Find where the given text appears and provide that cell's center as (X, Y) coordinate. 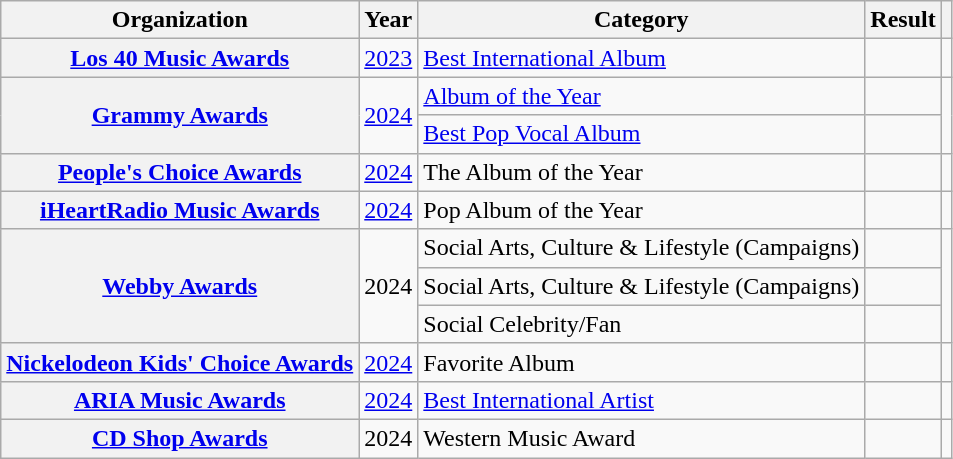
Los 40 Music Awards (180, 58)
Social Celebrity/Fan (642, 324)
Result (903, 20)
2023 (388, 58)
Album of the Year (642, 96)
Best International Album (642, 58)
iHeartRadio Music Awards (180, 210)
ARIA Music Awards (180, 400)
Best Pop Vocal Album (642, 134)
Year (388, 20)
Organization (180, 20)
The Album of the Year (642, 172)
Webby Awards (180, 286)
Favorite Album (642, 362)
People's Choice Awards (180, 172)
Western Music Award (642, 438)
Category (642, 20)
Nickelodeon Kids' Choice Awards (180, 362)
Pop Album of the Year (642, 210)
CD Shop Awards (180, 438)
Grammy Awards (180, 115)
Best International Artist (642, 400)
